Find where the given text appears and provide that cell's center as (x, y) coordinate. 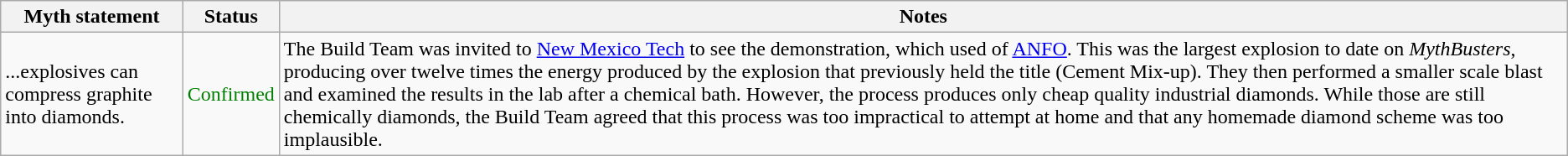
...explosives can compress graphite into diamonds. (92, 94)
Confirmed (231, 94)
Notes (923, 17)
Status (231, 17)
Myth statement (92, 17)
